Capture the cell that displays the provided text and extract its [x, y] central coordinate. 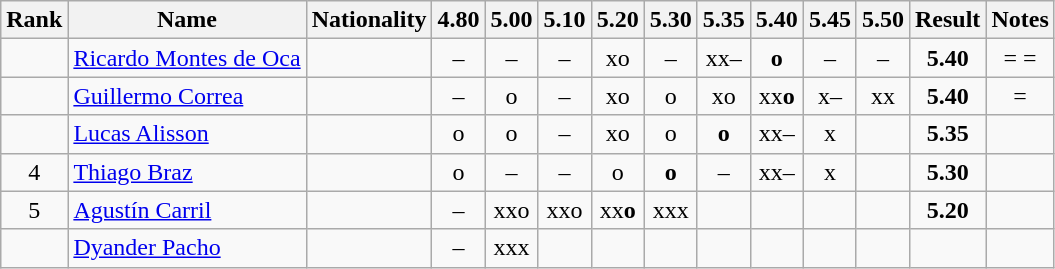
4 [34, 172]
Ricardo Montes de Oca [187, 58]
Thiago Braz [187, 172]
4.80 [458, 20]
5.45 [830, 20]
Notes [1020, 20]
Nationality [369, 20]
5.00 [512, 20]
Result [947, 20]
Name [187, 20]
Lucas Alisson [187, 134]
= = [1020, 58]
xx [882, 96]
Agustín Carril [187, 210]
5 [34, 210]
Rank [34, 20]
5.10 [564, 20]
5.50 [882, 20]
= [1020, 96]
Guillermo Correa [187, 96]
x– [830, 96]
Dyander Pacho [187, 248]
